Search for the cell housing the specified text and yield its (X, Y) center coordinate. 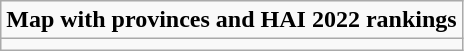
Map with provinces and HAI 2022 rankings (232, 20)
